Capture the cell that displays the provided text and extract its (X, Y) central coordinate. 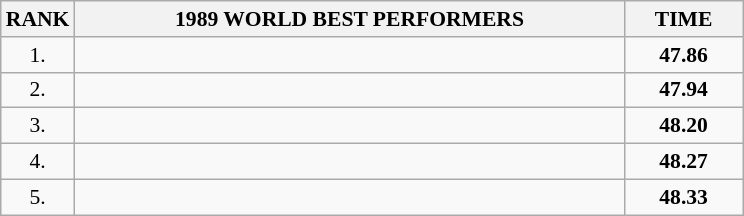
3. (38, 126)
48.27 (684, 162)
1989 WORLD BEST PERFORMERS (349, 19)
TIME (684, 19)
1. (38, 55)
RANK (38, 19)
47.94 (684, 90)
5. (38, 197)
48.20 (684, 126)
4. (38, 162)
48.33 (684, 197)
47.86 (684, 55)
2. (38, 90)
